Determine the [X, Y] coordinate at the center of the cell enclosing the given text.  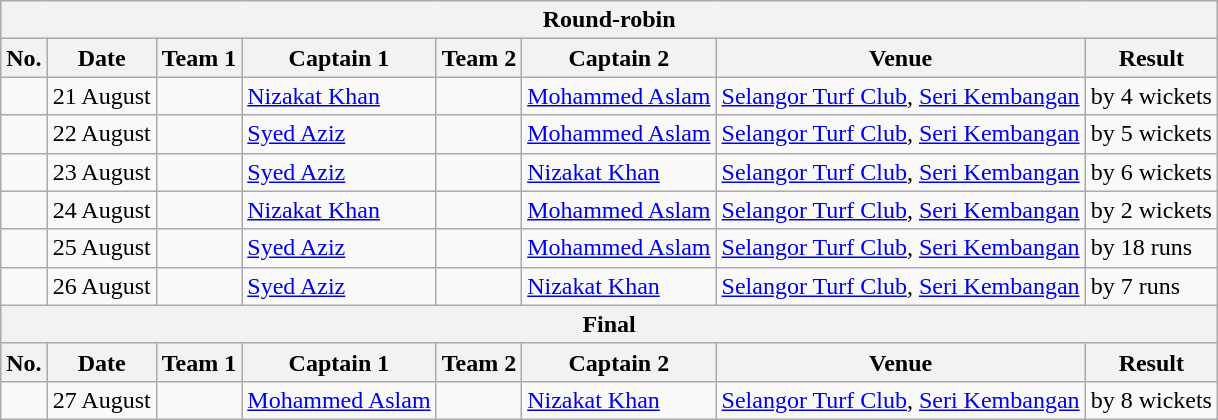
by 7 runs [1151, 286]
by 6 wickets [1151, 172]
Round-robin [610, 20]
by 5 wickets [1151, 134]
26 August [102, 286]
27 August [102, 400]
23 August [102, 172]
by 4 wickets [1151, 96]
22 August [102, 134]
by 18 runs [1151, 248]
25 August [102, 248]
by 2 wickets [1151, 210]
21 August [102, 96]
Final [610, 324]
24 August [102, 210]
by 8 wickets [1151, 400]
